Locate the cell with the specified text and output its (x, y) center coordinate. 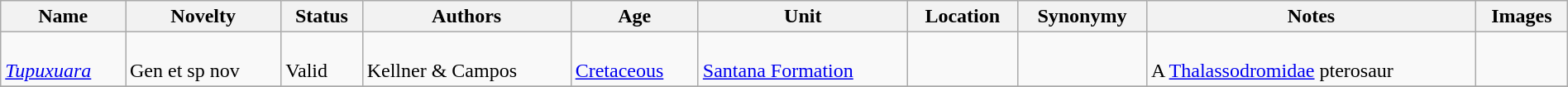
Unit (802, 17)
Status (322, 17)
Novelty (203, 17)
Cretaceous (634, 60)
Age (634, 17)
Notes (1311, 17)
Synonymy (1082, 17)
Kellner & Campos (466, 60)
Location (963, 17)
A Thalassodromidae pterosaur (1311, 60)
Authors (466, 17)
Gen et sp nov (203, 60)
Tupuxuara (63, 60)
Name (63, 17)
Valid (322, 60)
Images (1522, 17)
Santana Formation (802, 60)
